Search for the cell housing the specified text and yield its [X, Y] center coordinate. 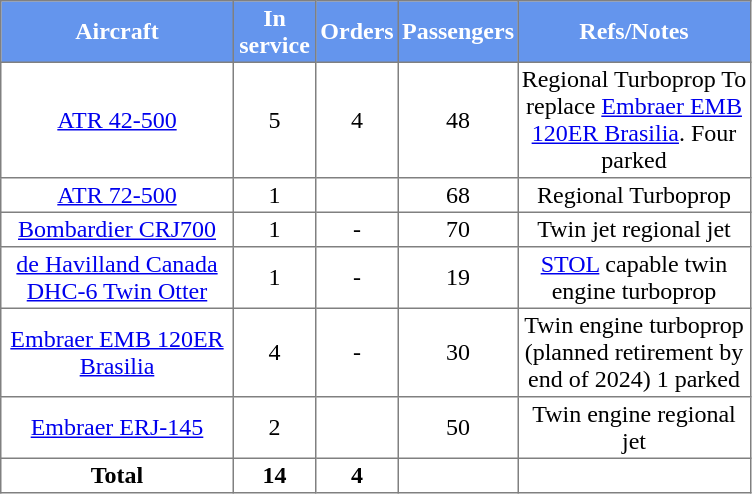
68 [458, 195]
Refs/Notes [634, 32]
14 [274, 475]
ATR 72-500 [117, 195]
50 [458, 428]
70 [458, 229]
5 [274, 120]
In service [274, 32]
STOL capable twin engine turboprop [634, 278]
2 [274, 428]
Passengers [458, 32]
Embraer ERJ-145 [117, 428]
Twin jet regional jet [634, 229]
Twin engine regional jet [634, 428]
Aircraft [117, 32]
48 [458, 120]
30 [458, 352]
ATR 42-500 [117, 120]
Embraer EMB 120ER Brasilia [117, 352]
de Havilland Canada DHC-6 Twin Otter [117, 278]
Bombardier CRJ700 [117, 229]
Regional Turboprop To replace Embraer EMB 120ER Brasilia. Four parked [634, 120]
19 [458, 278]
Regional Turboprop [634, 195]
Twin engine turboprop (planned retirement by end of 2024) 1 parked [634, 352]
Orders [357, 32]
Total [117, 475]
